Output the [X, Y] coordinate of the center of the cell containing the given text.  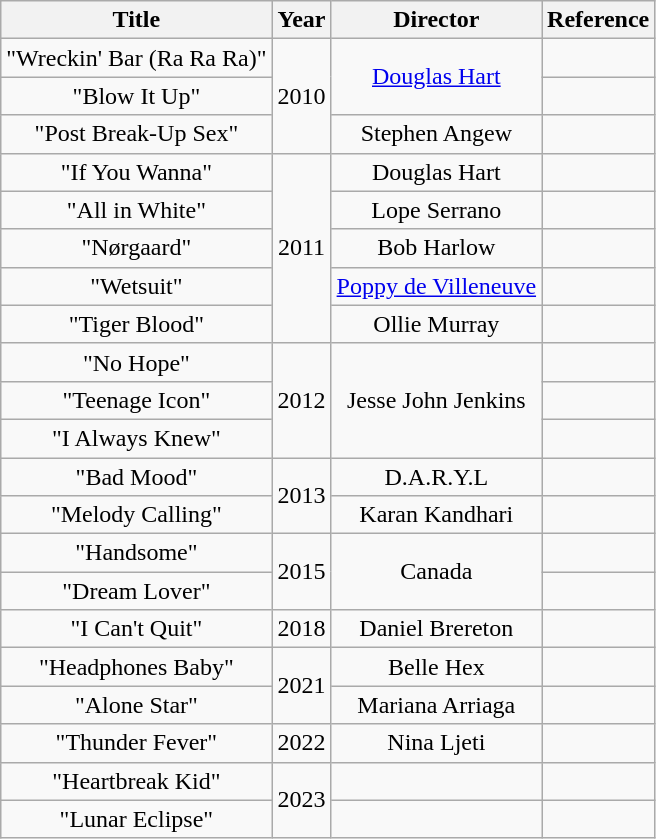
Canada [436, 572]
"Blow It Up" [136, 96]
Nina Ljeti [436, 743]
"Heartbreak Kid" [136, 781]
"Thunder Fever" [136, 743]
"Wreckin' Bar (Ra Ra Ra)" [136, 58]
2011 [302, 248]
"Dream Lover" [136, 591]
Karan Kandhari [436, 515]
"If You Wanna" [136, 172]
"Lunar Eclipse" [136, 819]
Bob Harlow [436, 248]
"No Hope" [136, 362]
Title [136, 20]
Belle Hex [436, 667]
Jesse John Jenkins [436, 400]
2021 [302, 686]
2012 [302, 400]
"I Always Knew" [136, 438]
"Melody Calling" [136, 515]
Director [436, 20]
2015 [302, 572]
Year [302, 20]
2013 [302, 496]
"Teenage Icon" [136, 400]
Stephen Angew [436, 134]
2018 [302, 629]
2022 [302, 743]
Mariana Arriaga [436, 705]
Lope Serrano [436, 210]
2010 [302, 96]
D.A.R.Y.L [436, 477]
"Tiger Blood" [136, 324]
"Post Break-Up Sex" [136, 134]
2023 [302, 800]
Daniel Brereton [436, 629]
"I Can't Quit" [136, 629]
"Alone Star" [136, 705]
"Wetsuit" [136, 286]
"All in White" [136, 210]
"Handsome" [136, 553]
"Nørgaard" [136, 248]
"Bad Mood" [136, 477]
Reference [598, 20]
"Headphones Baby" [136, 667]
Poppy de Villeneuve [436, 286]
Ollie Murray [436, 324]
